Pinpoint the cell where the given text exists, returning its (X, Y) midpoint coordinate. 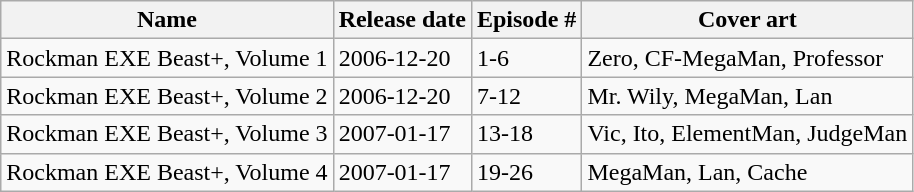
MegaMan, Lan, Cache (748, 172)
13-18 (526, 134)
Rockman EXE Beast+, Volume 4 (167, 172)
Rockman EXE Beast+, Volume 2 (167, 96)
Zero, CF-MegaMan, Professor (748, 58)
1-6 (526, 58)
Rockman EXE Beast+, Volume 1 (167, 58)
Vic, Ito, ElementMan, JudgeMan (748, 134)
Rockman EXE Beast+, Volume 3 (167, 134)
Release date (402, 20)
Cover art (748, 20)
19-26 (526, 172)
Mr. Wily, MegaMan, Lan (748, 96)
7-12 (526, 96)
Episode # (526, 20)
Name (167, 20)
